Find where the given text appears and provide that cell's center as [X, Y] coordinate. 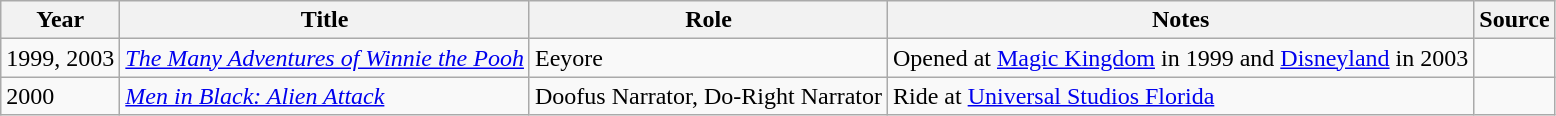
2000 [60, 96]
Role [708, 20]
Source [1514, 20]
Doofus Narrator, Do-Right Narrator [708, 96]
Notes [1180, 20]
Opened at Magic Kingdom in 1999 and Disneyland in 2003 [1180, 58]
Ride at Universal Studios Florida [1180, 96]
Title [325, 20]
The Many Adventures of Winnie the Pooh [325, 58]
Men in Black: Alien Attack [325, 96]
1999, 2003 [60, 58]
Eeyore [708, 58]
Year [60, 20]
